Return [x, y] of the center of cell containing provided text 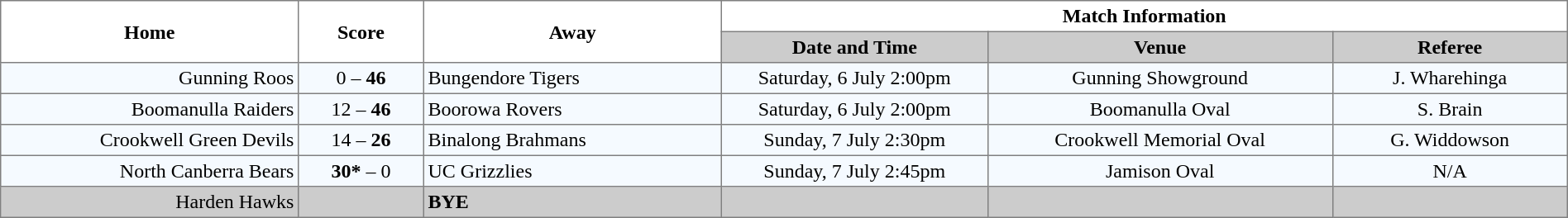
G. Widdowson [1450, 140]
Boomanulla Raiders [150, 109]
Score [361, 31]
Match Information [1145, 17]
Crookwell Green Devils [150, 140]
Boorowa Rovers [572, 109]
Boomanulla Oval [1159, 109]
S. Brain [1450, 109]
J. Wharehinga [1450, 78]
Gunning Roos [150, 78]
North Canberra Bears [150, 171]
30* – 0 [361, 171]
UC Grizzlies [572, 171]
Jamison Oval [1159, 171]
Sunday, 7 July 2:45pm [854, 171]
Crookwell Memorial Oval [1159, 140]
14 – 26 [361, 140]
12 – 46 [361, 109]
N/A [1450, 171]
Sunday, 7 July 2:30pm [854, 140]
Away [572, 31]
Venue [1159, 47]
Gunning Showground [1159, 78]
BYE [572, 202]
Bungendore Tigers [572, 78]
Harden Hawks [150, 202]
0 – 46 [361, 78]
Home [150, 31]
Referee [1450, 47]
Date and Time [854, 47]
Binalong Brahmans [572, 140]
